Output the (x, y) coordinate of the center of the cell containing the given text.  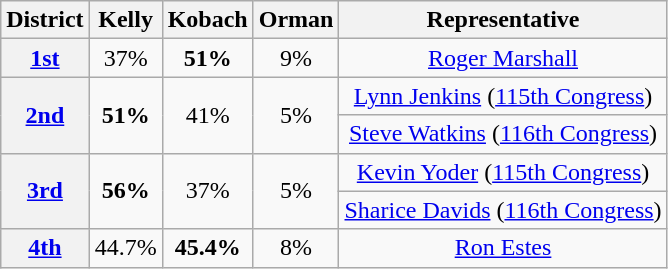
41% (208, 115)
45.4% (208, 248)
3rd (45, 191)
56% (126, 191)
Steve Watkins (116th Congress) (503, 134)
Kobach (208, 20)
4th (45, 248)
District (45, 20)
Roger Marshall (503, 58)
2nd (45, 115)
1st (45, 58)
Kevin Yoder (115th Congress) (503, 172)
Lynn Jenkins (115th Congress) (503, 96)
8% (296, 248)
Orman (296, 20)
Sharice Davids (116th Congress) (503, 210)
44.7% (126, 248)
Kelly (126, 20)
Ron Estes (503, 248)
9% (296, 58)
Representative (503, 20)
